For the text-containing cell, return its midpoint in (x, y) coordinate format. 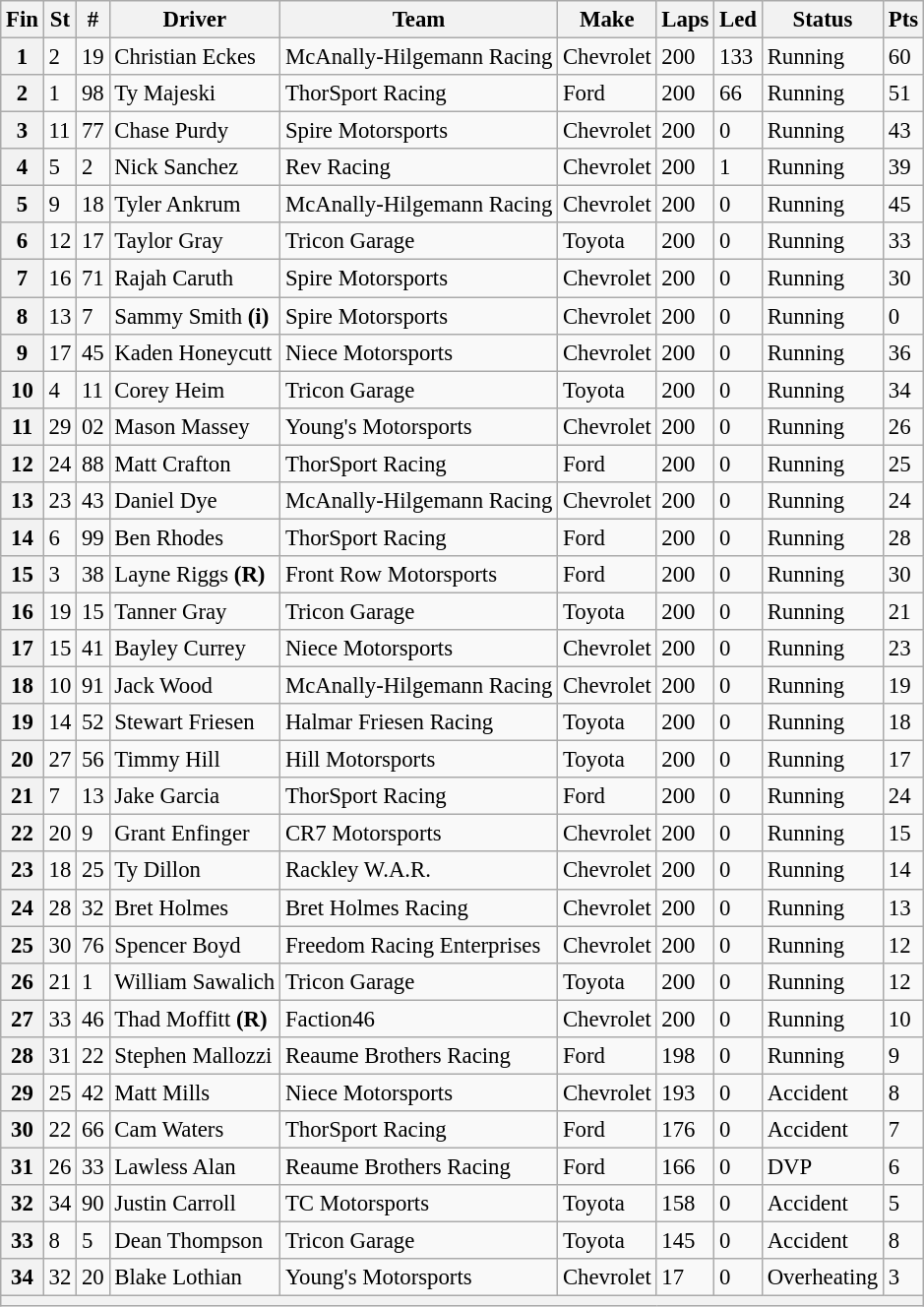
Make (607, 20)
76 (92, 945)
Justin Carroll (195, 1204)
Jake Garcia (195, 796)
198 (685, 1056)
Driver (195, 20)
Nick Sanchez (195, 167)
Status (823, 20)
77 (92, 131)
42 (92, 1092)
Bret Holmes (195, 907)
TC Motorsports (419, 1204)
Lawless Alan (195, 1166)
Tanner Gray (195, 611)
Rackley W.A.R. (419, 871)
98 (92, 93)
Thad Moffitt (R) (195, 1019)
Team (419, 20)
Rajah Caruth (195, 279)
Pts (903, 20)
Daniel Dye (195, 501)
88 (92, 464)
46 (92, 1019)
Sammy Smith (i) (195, 316)
Faction46 (419, 1019)
166 (685, 1166)
Matt Crafton (195, 464)
Front Row Motorsports (419, 575)
Laps (685, 20)
Chase Purdy (195, 131)
36 (903, 352)
Led (738, 20)
Ty Dillon (195, 871)
Spencer Boyd (195, 945)
Matt Mills (195, 1092)
Corey Heim (195, 390)
Blake Lothian (195, 1277)
Bret Holmes Racing (419, 907)
Fin (23, 20)
CR7 Motorsports (419, 834)
Ben Rhodes (195, 537)
02 (92, 426)
Stewart Friesen (195, 722)
51 (903, 93)
Taylor Gray (195, 241)
Mason Massey (195, 426)
52 (92, 722)
176 (685, 1130)
41 (92, 649)
Jack Wood (195, 686)
158 (685, 1204)
Freedom Racing Enterprises (419, 945)
133 (738, 57)
193 (685, 1092)
Layne Riggs (R) (195, 575)
71 (92, 279)
Christian Eckes (195, 57)
St (59, 20)
Tyler Ankrum (195, 205)
145 (685, 1241)
Grant Enfinger (195, 834)
Stephen Mallozzi (195, 1056)
# (92, 20)
Cam Waters (195, 1130)
56 (92, 760)
Kaden Honeycutt (195, 352)
Timmy Hill (195, 760)
William Sawalich (195, 981)
Ty Majeski (195, 93)
38 (92, 575)
Overheating (823, 1277)
99 (92, 537)
91 (92, 686)
60 (903, 57)
Bayley Currey (195, 649)
Rev Racing (419, 167)
DVP (823, 1166)
Hill Motorsports (419, 760)
Dean Thompson (195, 1241)
Halmar Friesen Racing (419, 722)
90 (92, 1204)
39 (903, 167)
